Pinpoint the cell where the given text exists, returning its (X, Y) midpoint coordinate. 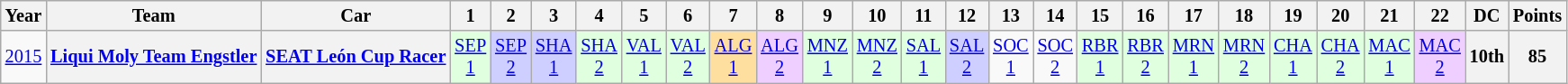
10 (877, 15)
ALG1 (734, 57)
2 (511, 15)
RBR2 (1145, 57)
Team (153, 15)
ALG2 (779, 57)
15 (1100, 15)
7 (734, 15)
11 (924, 15)
19 (1293, 15)
SEP2 (511, 57)
12 (967, 15)
SHA2 (599, 57)
14 (1055, 15)
Points (1537, 15)
13 (1010, 15)
18 (1244, 15)
85 (1537, 57)
10th (1487, 57)
9 (828, 15)
Car (356, 15)
DC (1487, 15)
SHA1 (554, 57)
4 (599, 15)
2015 (23, 57)
16 (1145, 15)
3 (554, 15)
SEAT León Cup Racer (356, 57)
SOC2 (1055, 57)
MRN2 (1244, 57)
8 (779, 15)
SAL1 (924, 57)
SEP1 (470, 57)
5 (644, 15)
CHA1 (1293, 57)
SOC1 (1010, 57)
MAC2 (1440, 57)
Liqui Moly Team Engstler (153, 57)
20 (1341, 15)
17 (1194, 15)
MNZ2 (877, 57)
VAL2 (688, 57)
1 (470, 15)
CHA2 (1341, 57)
RBR1 (1100, 57)
21 (1389, 15)
MAC1 (1389, 57)
VAL1 (644, 57)
6 (688, 15)
Year (23, 15)
22 (1440, 15)
MNZ1 (828, 57)
MRN1 (1194, 57)
SAL2 (967, 57)
